Find where the given text appears and provide that cell's center as [x, y] coordinate. 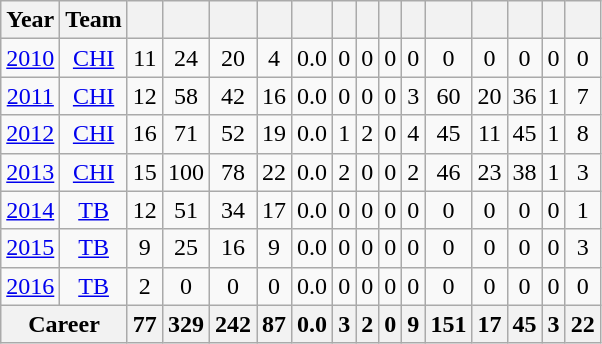
19 [274, 134]
2010 [30, 58]
2011 [30, 96]
87 [274, 324]
24 [186, 58]
2015 [30, 248]
38 [524, 172]
329 [186, 324]
100 [186, 172]
36 [524, 96]
15 [144, 172]
78 [232, 172]
23 [490, 172]
2013 [30, 172]
25 [186, 248]
8 [582, 134]
2016 [30, 286]
71 [186, 134]
34 [232, 210]
42 [232, 96]
51 [186, 210]
77 [144, 324]
151 [448, 324]
242 [232, 324]
46 [448, 172]
58 [186, 96]
2014 [30, 210]
Career [64, 324]
Year [30, 20]
7 [582, 96]
60 [448, 96]
Team [94, 20]
52 [232, 134]
2012 [30, 134]
